Output the (X, Y) coordinate of the center of the cell containing the given text.  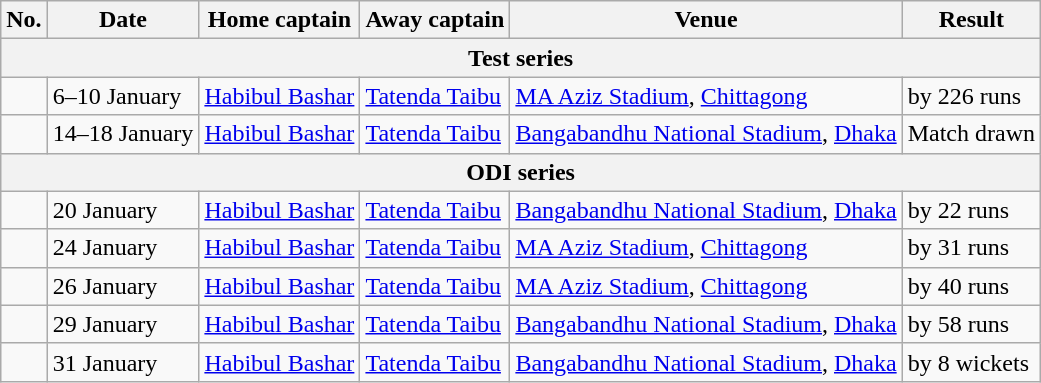
20 January (123, 210)
Date (123, 20)
by 22 runs (971, 210)
Away captain (435, 20)
6–10 January (123, 96)
31 January (123, 362)
by 226 runs (971, 96)
No. (24, 20)
by 58 runs (971, 324)
Home captain (280, 20)
Test series (521, 58)
29 January (123, 324)
Venue (706, 20)
ODI series (521, 172)
by 40 runs (971, 286)
by 8 wickets (971, 362)
24 January (123, 248)
by 31 runs (971, 248)
14–18 January (123, 134)
Result (971, 20)
Match drawn (971, 134)
26 January (123, 286)
